Pinpoint the cell where the given text exists, returning its (X, Y) midpoint coordinate. 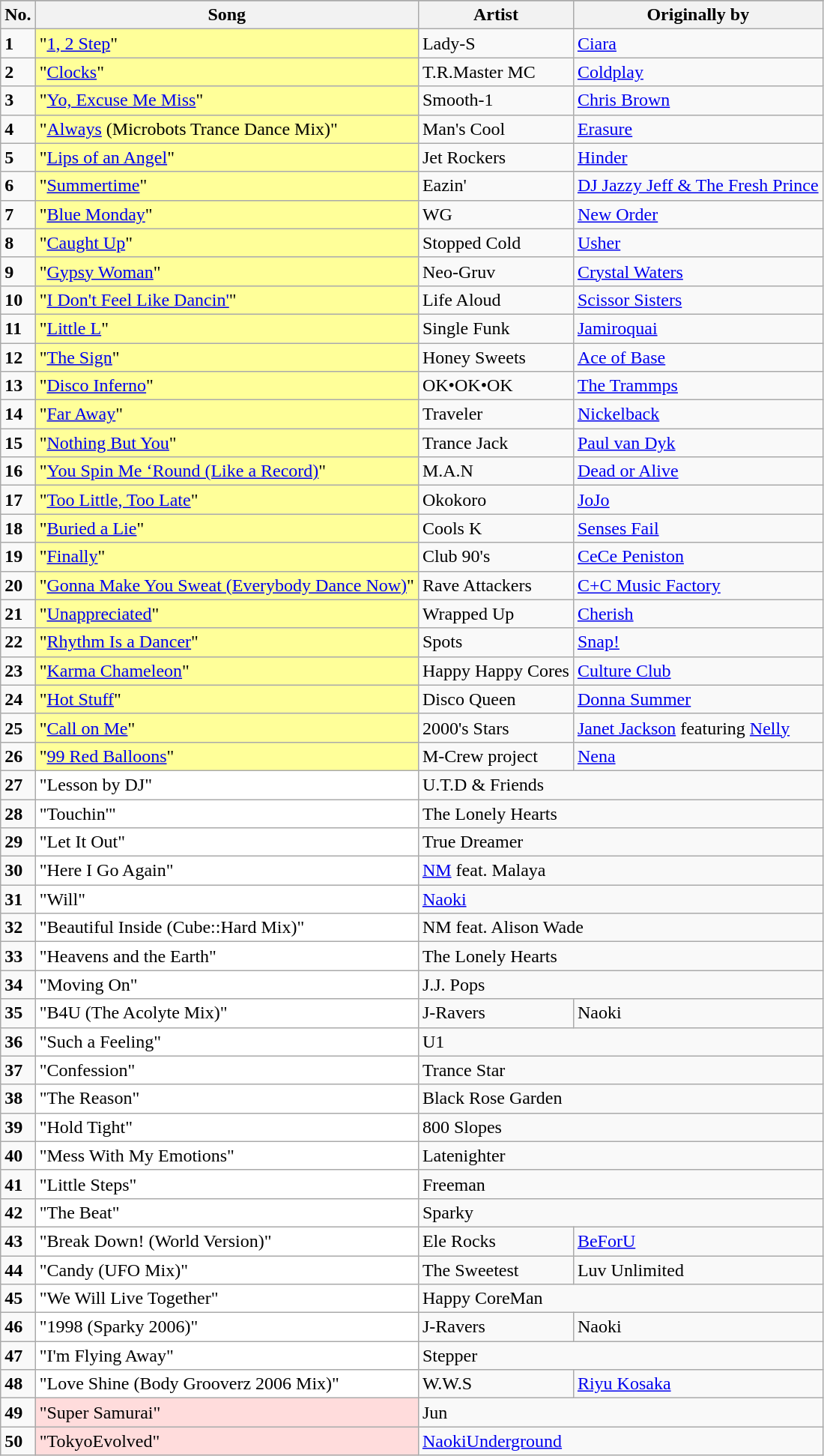
Traveler (496, 414)
Neo-Gruv (496, 271)
"Always (Microbots Trance Dance Mix)" (226, 129)
3 (18, 100)
Trance Star (620, 1070)
Jun (620, 1413)
2 (18, 72)
"Such a Feeling" (226, 1042)
36 (18, 1042)
Life Aloud (496, 300)
Man's Cool (496, 129)
"99 Red Balloons" (226, 756)
Snap! (698, 642)
Stopped Cold (496, 243)
No. (18, 15)
Nena (698, 756)
"Too Little, Too Late" (226, 500)
"B4U (The Acolyte Mix)" (226, 1013)
"Break Down! (World Version)" (226, 1241)
31 (18, 899)
48 (18, 1384)
True Dreamer (620, 842)
1 (18, 43)
29 (18, 842)
Usher (698, 243)
42 (18, 1212)
W.W.S (496, 1384)
24 (18, 699)
"I'm Flying Away" (226, 1356)
16 (18, 471)
Ace of Base (698, 357)
"Little Steps" (226, 1184)
"Finally" (226, 557)
Spots (496, 642)
Eazin' (496, 186)
22 (18, 642)
"Little L" (226, 328)
15 (18, 443)
NaokiUnderground (620, 1441)
"Lips of an Angel" (226, 157)
Donna Summer (698, 699)
Luv Unlimited (698, 1270)
9 (18, 271)
12 (18, 357)
21 (18, 614)
"Moving On" (226, 985)
18 (18, 528)
"Gypsy Woman" (226, 271)
NM feat. Alison Wade (620, 928)
Paul van Dyk (698, 443)
17 (18, 500)
"The Reason" (226, 1099)
Ele Rocks (496, 1241)
DJ Jazzy Jeff & The Fresh Prince (698, 186)
26 (18, 756)
"Hot Stuff" (226, 699)
40 (18, 1156)
"Unappreciated" (226, 614)
"Super Samurai" (226, 1413)
Jamiroquai (698, 328)
JoJo (698, 500)
41 (18, 1184)
CeCe Peniston (698, 557)
Wrapped Up (496, 614)
37 (18, 1070)
Trance Jack (496, 443)
The Sweetest (496, 1270)
"1998 (Sparky 2006)" (226, 1327)
New Order (698, 214)
"Confession" (226, 1070)
"Touchin'" (226, 813)
47 (18, 1356)
Disco Queen (496, 699)
"Karma Chameleon" (226, 671)
5 (18, 157)
Smooth-1 (496, 100)
"Here I Go Again" (226, 871)
Nickelback (698, 414)
7 (18, 214)
Sparky (620, 1212)
"Clocks" (226, 72)
NM feat. Malaya (620, 871)
Senses Fail (698, 528)
8 (18, 243)
Janet Jackson featuring Nelly (698, 728)
Happy CoreMan (620, 1299)
Scissor Sisters (698, 300)
50 (18, 1441)
"1, 2 Step" (226, 43)
"Blue Monday" (226, 214)
WG (496, 214)
"Call on Me" (226, 728)
Chris Brown (698, 100)
Ciara (698, 43)
Black Rose Garden (620, 1099)
Club 90's (496, 557)
U.T.D & Friends (620, 785)
Hinder (698, 157)
U1 (620, 1042)
"Candy (UFO Mix)" (226, 1270)
"Heavens and the Earth" (226, 956)
19 (18, 557)
13 (18, 386)
"Will" (226, 899)
23 (18, 671)
C+C Music Factory (698, 585)
Dead or Alive (698, 471)
30 (18, 871)
"Let It Out" (226, 842)
M-Crew project (496, 756)
Riyu Kosaka (698, 1384)
Crystal Waters (698, 271)
"Caught Up" (226, 243)
"Buried a Lie" (226, 528)
Stepper (620, 1356)
Latenighter (620, 1156)
25 (18, 728)
"Lesson by DJ" (226, 785)
T.R.Master MC (496, 72)
"TokyoEvolved" (226, 1441)
Jet Rockers (496, 157)
Okokoro (496, 500)
M.A.N (496, 471)
"The Sign" (226, 357)
Song (226, 15)
43 (18, 1241)
"I Don't Feel Like Dancin'" (226, 300)
BeForU (698, 1241)
"Beautiful Inside (Cube::Hard Mix)" (226, 928)
Culture Club (698, 671)
34 (18, 985)
Honey Sweets (496, 357)
2000's Stars (496, 728)
46 (18, 1327)
39 (18, 1127)
Erasure (698, 129)
Coldplay (698, 72)
Happy Happy Cores (496, 671)
OK•OK•OK (496, 386)
35 (18, 1013)
"Far Away" (226, 414)
4 (18, 129)
28 (18, 813)
Cools K (496, 528)
Originally by (698, 15)
The Trammps (698, 386)
45 (18, 1299)
Artist (496, 15)
"Hold Tight" (226, 1127)
"Love Shine (Body Grooverz 2006 Mix)" (226, 1384)
"Rhythm Is a Dancer" (226, 642)
Single Funk (496, 328)
27 (18, 785)
14 (18, 414)
33 (18, 956)
6 (18, 186)
Freeman (620, 1184)
20 (18, 585)
"Summertime" (226, 186)
"You Spin Me ‘Round (Like a Record)" (226, 471)
"Mess With My Emotions" (226, 1156)
"The Beat" (226, 1212)
11 (18, 328)
"Nothing But You" (226, 443)
32 (18, 928)
Lady-S (496, 43)
44 (18, 1270)
"Gonna Make You Sweat (Everybody Dance Now)" (226, 585)
"Yo, Excuse Me Miss" (226, 100)
"We Will Live Together" (226, 1299)
Rave Attackers (496, 585)
"Disco Inferno" (226, 386)
J.J. Pops (620, 985)
38 (18, 1099)
800 Slopes (620, 1127)
49 (18, 1413)
10 (18, 300)
Cherish (698, 614)
